Find where the given text appears and provide that cell's center as (x, y) coordinate. 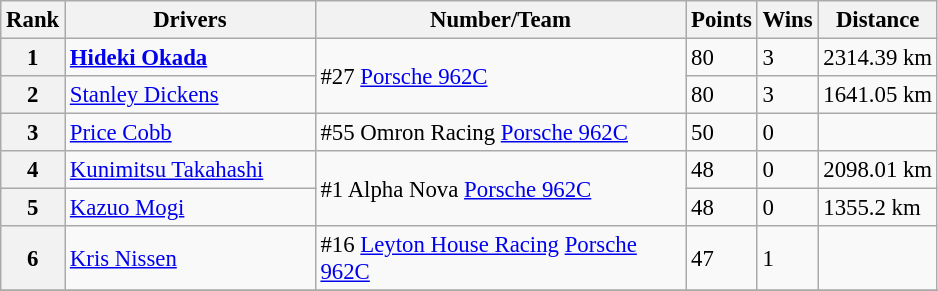
#1 Alpha Nova Porsche 962C (500, 188)
2314.39 km (878, 58)
47 (722, 258)
1355.2 km (878, 208)
Kazuo Mogi (190, 208)
Points (722, 20)
Kris Nissen (190, 258)
50 (722, 133)
#27 Porsche 962C (500, 76)
2098.01 km (878, 170)
4 (33, 170)
Rank (33, 20)
Hideki Okada (190, 58)
Drivers (190, 20)
#55 Omron Racing Porsche 962C (500, 133)
Number/Team (500, 20)
Wins (788, 20)
1641.05 km (878, 95)
Price Cobb (190, 133)
Distance (878, 20)
Kunimitsu Takahashi (190, 170)
6 (33, 258)
Stanley Dickens (190, 95)
5 (33, 208)
2 (33, 95)
#16 Leyton House Racing Porsche 962C (500, 258)
